Provide the (x, y) coordinate of the cell's center where the given text is located.  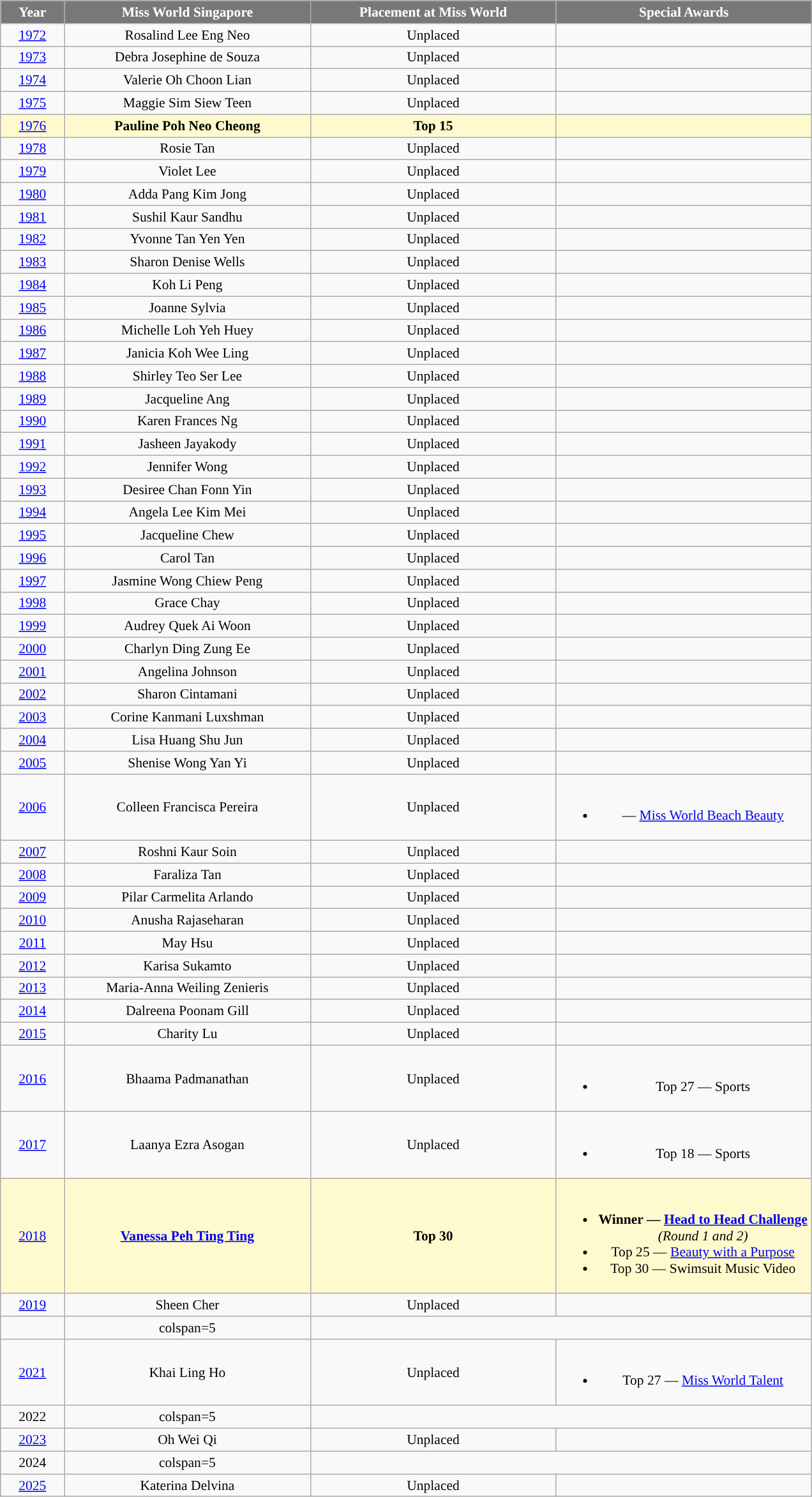
1997 (33, 581)
1985 (33, 308)
Angela Lee Kim Mei (188, 513)
Jasmine Wong Chiew Peng (188, 581)
Pauline Poh Neo Cheong (188, 126)
Maria-Anna Weiling Zenieris (188, 988)
Shirley Teo Ser Lee (188, 376)
Top 18 — Sports (684, 1145)
2012 (33, 966)
Laanya Ezra Asogan (188, 1145)
Sharon Cintamani (188, 695)
Placement at Miss World (433, 12)
2016 (33, 1078)
Roshni Kaur Soin (188, 852)
Dalreena Poonam Gill (188, 1011)
Special Awards (684, 12)
2010 (33, 921)
Sushil Kaur Sandhu (188, 217)
Sharon Denise Wells (188, 262)
2005 (33, 763)
1990 (33, 421)
Janicia Koh Wee Ling (188, 354)
2021 (33, 1373)
Sheen Cher (188, 1305)
Top 27 — Miss World Talent (684, 1373)
1991 (33, 444)
Bhaama Padmanathan (188, 1078)
Colleen Francisca Pereira (188, 807)
Jasheen Jayakody (188, 444)
Angelina Johnson (188, 672)
Maggie Sim Siew Teen (188, 103)
1984 (33, 285)
1989 (33, 399)
Carol Tan (188, 558)
1993 (33, 490)
Audrey Quek Ai Woon (188, 626)
2022 (33, 1417)
2006 (33, 807)
2018 (33, 1236)
Charlyn Ding Zung Ee (188, 649)
Yvonne Tan Yen Yen (188, 239)
2013 (33, 988)
Shenise Wong Yan Yi (188, 763)
Adda Pang Kim Jong (188, 194)
2011 (33, 943)
1980 (33, 194)
2019 (33, 1305)
1973 (33, 57)
Katerina Delvina (188, 1486)
1976 (33, 126)
Lisa Huang Shu Jun (188, 740)
Year (33, 12)
Koh Li Peng (188, 285)
Faraliza Tan (188, 875)
1981 (33, 217)
2024 (33, 1463)
Joanne Sylvia (188, 308)
Winner — Head to Head Challenge (Round 1 and 2)Top 25 — Beauty with a PurposeTop 30 — Swimsuit Music Video (684, 1236)
May Hsu (188, 943)
2003 (33, 718)
1972 (33, 35)
Pilar Carmelita Arlando (188, 898)
Desiree Chan Fonn Yin (188, 490)
Anusha Rajaseharan (188, 921)
2023 (33, 1440)
— Miss World Beach Beauty (684, 807)
Khai Ling Ho (188, 1373)
1978 (33, 149)
Top 27 — Sports (684, 1078)
Karen Frances Ng (188, 421)
1995 (33, 536)
1987 (33, 354)
1983 (33, 262)
Charity Lu (188, 1034)
Jacqueline Chew (188, 536)
Violet Lee (188, 172)
2017 (33, 1145)
Top 30 (433, 1236)
1986 (33, 331)
Debra Josephine de Souza (188, 57)
2009 (33, 898)
Karisa Sukamto (188, 966)
Vanessa Peh Ting Ting (188, 1236)
2025 (33, 1486)
2001 (33, 672)
2015 (33, 1034)
Miss World Singapore (188, 12)
1992 (33, 467)
Top 15 (433, 126)
2014 (33, 1011)
2000 (33, 649)
1975 (33, 103)
Grace Chay (188, 603)
2008 (33, 875)
2002 (33, 695)
Oh Wei Qi (188, 1440)
1994 (33, 513)
Jennifer Wong (188, 467)
1999 (33, 626)
1998 (33, 603)
Corine Kanmani Luxshman (188, 718)
1979 (33, 172)
2004 (33, 740)
1982 (33, 239)
Rosie Tan (188, 149)
1996 (33, 558)
Valerie Oh Choon Lian (188, 80)
1988 (33, 376)
1974 (33, 80)
Jacqueline Ang (188, 399)
Michelle Loh Yeh Huey (188, 331)
Rosalind Lee Eng Neo (188, 35)
2007 (33, 852)
